Locate the cell with the specified text and output its (x, y) center coordinate. 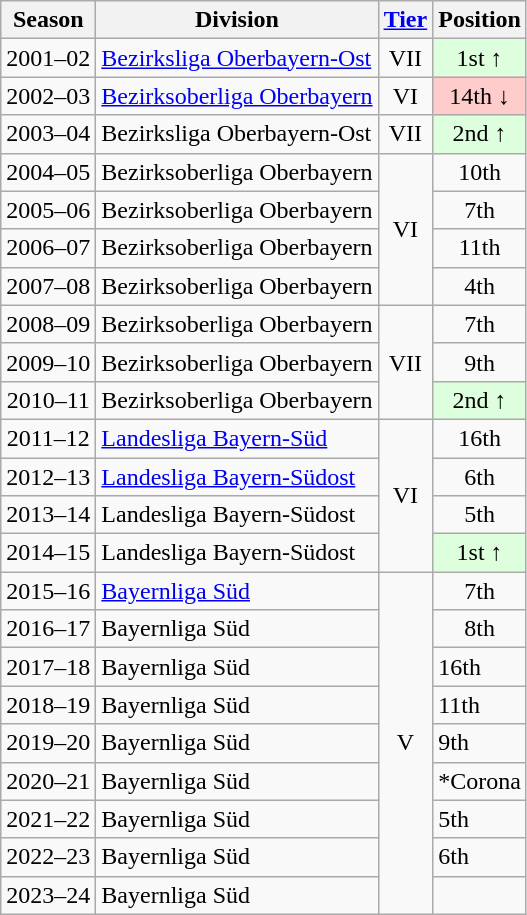
8th (480, 629)
2003–04 (48, 134)
2023–24 (48, 895)
2010–11 (48, 400)
4th (480, 286)
2017–18 (48, 667)
2015–16 (48, 591)
2004–05 (48, 172)
V (406, 744)
2013–14 (48, 515)
2020–21 (48, 781)
2022–23 (48, 857)
2016–17 (48, 629)
2021–22 (48, 819)
Landesliga Bayern-Süd (237, 438)
Division (237, 20)
2018–19 (48, 705)
Position (480, 20)
2007–08 (48, 286)
2011–12 (48, 438)
2006–07 (48, 248)
2002–03 (48, 96)
10th (480, 172)
2019–20 (48, 743)
Season (48, 20)
2005–06 (48, 210)
14th ↓ (480, 96)
*Corona (480, 781)
2009–10 (48, 362)
2008–09 (48, 324)
Tier (406, 20)
2012–13 (48, 477)
2001–02 (48, 58)
2014–15 (48, 553)
